Locate the cell with the specified text and output its (X, Y) center coordinate. 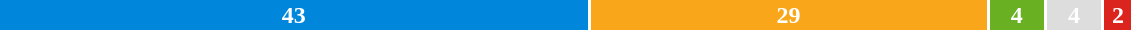
43 (294, 15)
2 (1118, 15)
29 (789, 15)
